Capture the cell that displays the provided text and extract its [x, y] central coordinate. 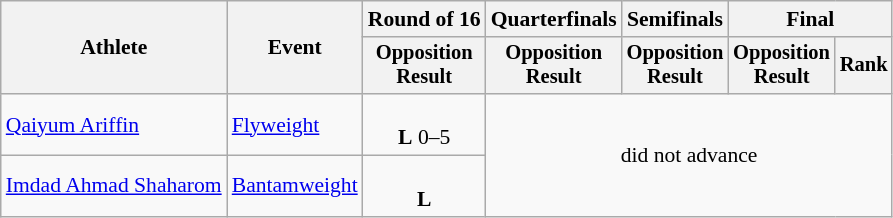
Qaiyum Ariffin [114, 124]
Semifinals [676, 19]
Imdad Ahmad Shaharom [114, 186]
Athlete [114, 48]
Round of 16 [424, 19]
L 0–5 [424, 124]
Bantamweight [295, 186]
did not advance [690, 155]
Rank [864, 66]
Quarterfinals [554, 19]
Event [295, 48]
Final [810, 19]
L [424, 186]
Flyweight [295, 124]
